Output the (x, y) coordinate of the center of the cell containing the given text.  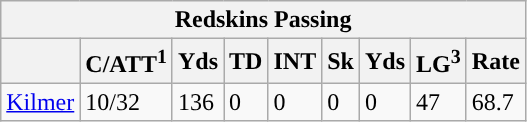
68.7 (496, 102)
10/32 (126, 102)
INT (295, 62)
47 (439, 102)
Rate (496, 62)
Kilmer (40, 102)
TD (246, 62)
136 (198, 102)
C/ATT1 (126, 62)
Redskins Passing (264, 20)
Sk (341, 62)
LG3 (439, 62)
